Determine the [x, y] coordinate at the center of the cell enclosing the given text.  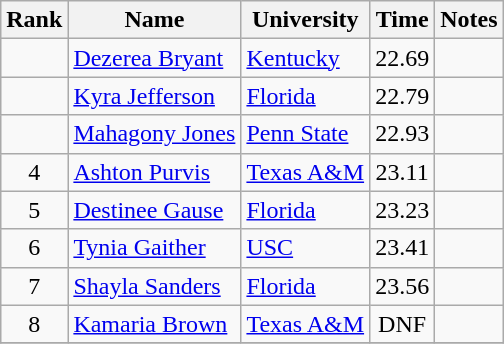
5 [34, 210]
23.11 [402, 172]
22.69 [402, 58]
8 [34, 324]
23.23 [402, 210]
7 [34, 286]
Destinee Gause [154, 210]
USC [306, 248]
Penn State [306, 134]
Notes [469, 20]
23.41 [402, 248]
6 [34, 248]
Dezerea Bryant [154, 58]
Time [402, 20]
Rank [34, 20]
Ashton Purvis [154, 172]
Name [154, 20]
22.93 [402, 134]
Shayla Sanders [154, 286]
23.56 [402, 286]
22.79 [402, 96]
Kentucky [306, 58]
Tynia Gaither [154, 248]
DNF [402, 324]
4 [34, 172]
University [306, 20]
Mahagony Jones [154, 134]
Kamaria Brown [154, 324]
Kyra Jefferson [154, 96]
